Provide the [X, Y] coordinate of the cell's center where the given text is located.  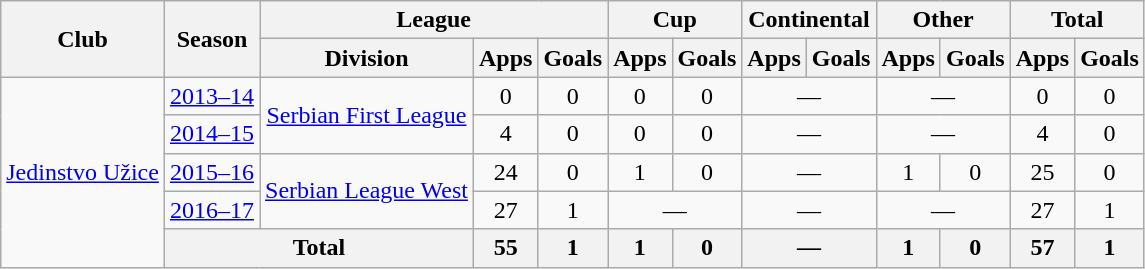
2016–17 [212, 210]
57 [1042, 248]
Serbian First League [367, 115]
2014–15 [212, 134]
Season [212, 39]
Jedinstvo Užice [83, 172]
Other [943, 20]
2015–16 [212, 172]
24 [505, 172]
Club [83, 39]
2013–14 [212, 96]
Cup [675, 20]
Continental [809, 20]
Division [367, 58]
55 [505, 248]
25 [1042, 172]
League [434, 20]
Serbian League West [367, 191]
